Capture the cell that displays the provided text and extract its [X, Y] central coordinate. 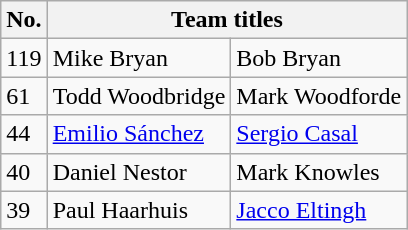
Paul Haarhuis [139, 210]
Mark Woodforde [319, 96]
Bob Bryan [319, 58]
39 [24, 210]
No. [24, 20]
44 [24, 134]
Mike Bryan [139, 58]
Daniel Nestor [139, 172]
Mark Knowles [319, 172]
Emilio Sánchez [139, 134]
119 [24, 58]
Team titles [227, 20]
Todd Woodbridge [139, 96]
40 [24, 172]
Jacco Eltingh [319, 210]
Sergio Casal [319, 134]
61 [24, 96]
